Pinpoint the cell where the given text exists, returning its [X, Y] midpoint coordinate. 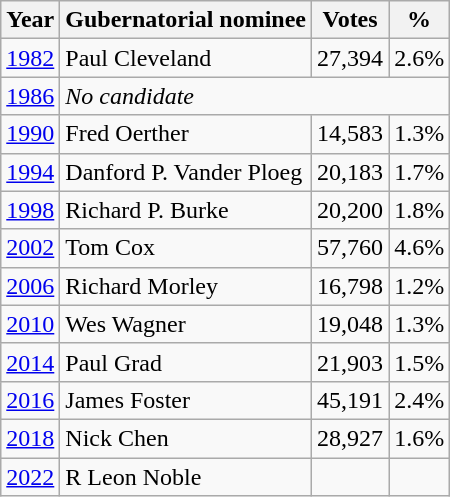
2.4% [420, 400]
1.5% [420, 362]
James Foster [186, 400]
20,183 [350, 172]
57,760 [350, 248]
1990 [30, 134]
Tom Cox [186, 248]
Votes [350, 20]
45,191 [350, 400]
14,583 [350, 134]
Nick Chen [186, 438]
2014 [30, 362]
1.6% [420, 438]
1986 [30, 96]
16,798 [350, 286]
Gubernatorial nominee [186, 20]
1994 [30, 172]
19,048 [350, 324]
Fred Oerther [186, 134]
28,927 [350, 438]
Paul Cleveland [186, 58]
1982 [30, 58]
Year [30, 20]
27,394 [350, 58]
2002 [30, 248]
2016 [30, 400]
20,200 [350, 210]
21,903 [350, 362]
1.2% [420, 286]
R Leon Noble [186, 477]
4.6% [420, 248]
1.8% [420, 210]
1998 [30, 210]
% [420, 20]
2010 [30, 324]
1.7% [420, 172]
Danford P. Vander Ploeg [186, 172]
Richard Morley [186, 286]
Wes Wagner [186, 324]
Richard P. Burke [186, 210]
Paul Grad [186, 362]
No candidate [255, 96]
2022 [30, 477]
2018 [30, 438]
2006 [30, 286]
2.6% [420, 58]
